Return the [x, y] coordinate for the center point of the cell that contains the specified text.  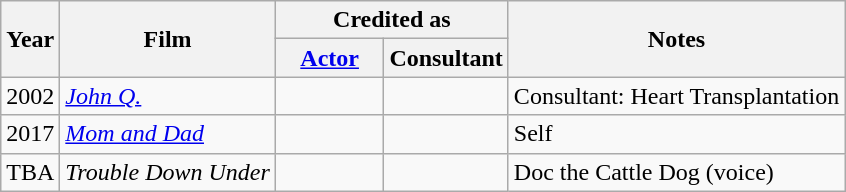
Self [676, 134]
Credited as [392, 20]
Doc the Cattle Dog (voice) [676, 172]
Consultant: Heart Transplantation [676, 96]
Notes [676, 39]
2017 [30, 134]
Year [30, 39]
Film [168, 39]
TBA [30, 172]
Actor [330, 58]
John Q. [168, 96]
Mom and Dad [168, 134]
Trouble Down Under [168, 172]
2002 [30, 96]
Consultant [446, 58]
